Capture the cell that displays the provided text and extract its (X, Y) central coordinate. 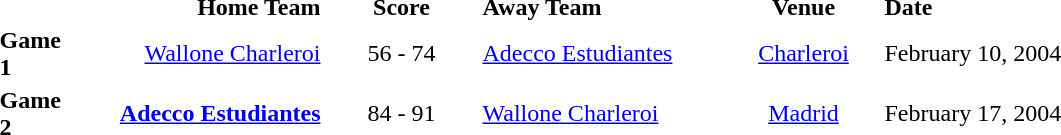
Adecco Estudiantes (602, 54)
Wallone Charleroi (200, 54)
Charleroi (804, 54)
56 - 74 (402, 54)
